Scan for the cell matching the given text and deliver its (X, Y) coordinate at center. 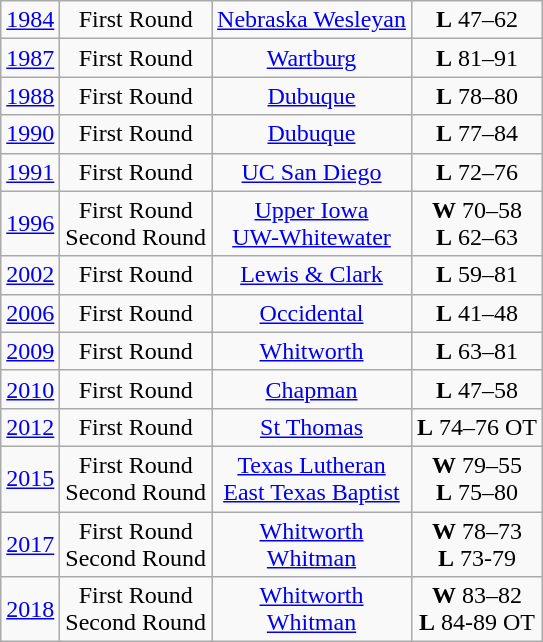
2002 (30, 275)
2018 (30, 610)
L 77–84 (476, 134)
2017 (30, 544)
W 79–55L 75–80 (476, 478)
1987 (30, 58)
1991 (30, 172)
St Thomas (312, 427)
2006 (30, 313)
Wartburg (312, 58)
Chapman (312, 389)
W 70–58L 62–63 (476, 224)
Lewis & Clark (312, 275)
1984 (30, 20)
Upper IowaUW-Whitewater (312, 224)
2010 (30, 389)
1988 (30, 96)
2009 (30, 351)
L 72–76 (476, 172)
1990 (30, 134)
Nebraska Wesleyan (312, 20)
1996 (30, 224)
L 63–81 (476, 351)
L 78–80 (476, 96)
L 47–58 (476, 389)
Whitworth (312, 351)
L 81–91 (476, 58)
L 47–62 (476, 20)
W 83–82L 84-89 OT (476, 610)
2012 (30, 427)
Occidental (312, 313)
L 74–76 OT (476, 427)
2015 (30, 478)
Texas LutheranEast Texas Baptist (312, 478)
W 78–73L 73-79 (476, 544)
L 41–48 (476, 313)
L 59–81 (476, 275)
UC San Diego (312, 172)
